Output the (x, y) coordinate of the center of the cell containing the given text.  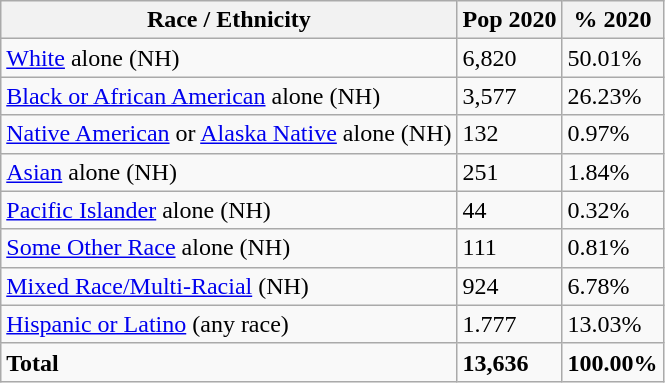
Mixed Race/Multi-Racial (NH) (229, 286)
6,820 (510, 58)
1.84% (612, 172)
6.78% (612, 286)
44 (510, 210)
Asian alone (NH) (229, 172)
111 (510, 248)
Black or African American alone (NH) (229, 96)
13,636 (510, 362)
Total (229, 362)
132 (510, 134)
100.00% (612, 362)
0.81% (612, 248)
Pop 2020 (510, 20)
0.32% (612, 210)
1.777 (510, 324)
924 (510, 286)
0.97% (612, 134)
Pacific Islander alone (NH) (229, 210)
50.01% (612, 58)
13.03% (612, 324)
Native American or Alaska Native alone (NH) (229, 134)
% 2020 (612, 20)
3,577 (510, 96)
Hispanic or Latino (any race) (229, 324)
Race / Ethnicity (229, 20)
Some Other Race alone (NH) (229, 248)
White alone (NH) (229, 58)
26.23% (612, 96)
251 (510, 172)
